Return the [X, Y] coordinate for the center point of the cell that contains the specified text.  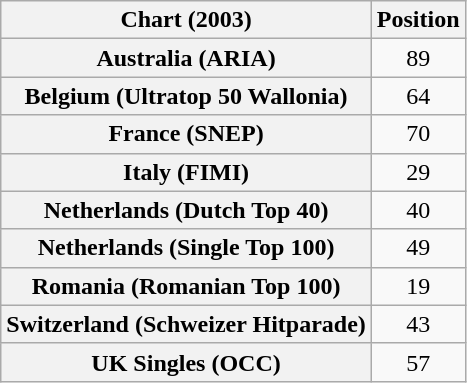
Netherlands (Single Top 100) [186, 248]
Belgium (Ultratop 50 Wallonia) [186, 96]
57 [418, 362]
Position [418, 20]
29 [418, 172]
Switzerland (Schweizer Hitparade) [186, 324]
Chart (2003) [186, 20]
70 [418, 134]
49 [418, 248]
Netherlands (Dutch Top 40) [186, 210]
43 [418, 324]
Romania (Romanian Top 100) [186, 286]
19 [418, 286]
Italy (FIMI) [186, 172]
UK Singles (OCC) [186, 362]
89 [418, 58]
France (SNEP) [186, 134]
40 [418, 210]
64 [418, 96]
Australia (ARIA) [186, 58]
